Determine the [X, Y] coordinate at the center of the cell enclosing the given text.  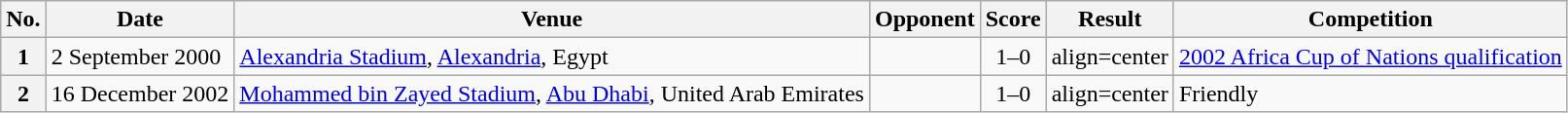
Competition [1371, 19]
Score [1013, 19]
No. [23, 19]
Date [140, 19]
Result [1110, 19]
16 December 2002 [140, 94]
2 September 2000 [140, 56]
1 [23, 56]
Opponent [924, 19]
Venue [552, 19]
2 [23, 94]
Alexandria Stadium, Alexandria, Egypt [552, 56]
2002 Africa Cup of Nations qualification [1371, 56]
Mohammed bin Zayed Stadium, Abu Dhabi, United Arab Emirates [552, 94]
Friendly [1371, 94]
